From the cell containing the given text, extract its center point as (x, y) coordinate. 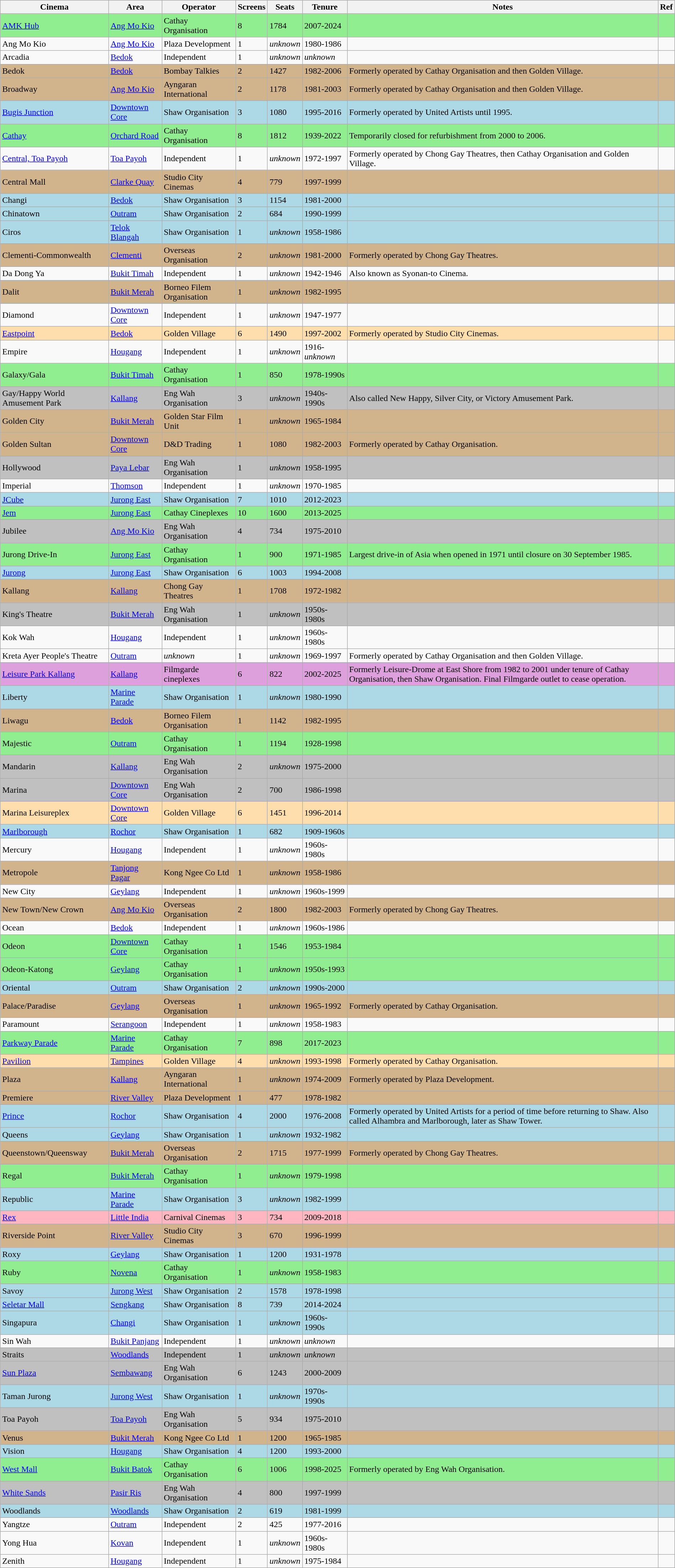
1928-1998 (325, 744)
10 (251, 513)
1243 (285, 1373)
1965-1984 (325, 421)
1993-2000 (325, 1451)
Cathay (54, 135)
898 (285, 1042)
739 (285, 1304)
Clementi-Commonwealth (54, 255)
1451 (285, 813)
1977-1999 (325, 1153)
2009-2018 (325, 1218)
700 (285, 790)
619 (285, 1511)
Imperial (54, 486)
1978-1990s (325, 375)
Vision (54, 1451)
2007-2024 (325, 26)
1178 (285, 89)
Regal (54, 1176)
1982-2006 (325, 71)
Jurong (54, 573)
Broadway (54, 89)
1965-1992 (325, 1006)
1993-1998 (325, 1061)
1916-unknown (325, 352)
Also known as Syonan-to Cinema. (503, 274)
1981-2003 (325, 89)
Liberty (54, 697)
477 (285, 1098)
1986-1998 (325, 790)
Singapura (54, 1323)
Formerly operated by Chong Gay Theatres, then Cathay Organisation and Golden Village. (503, 159)
779 (285, 181)
Cathay Cineplexes (199, 513)
682 (285, 831)
2017-2023 (325, 1042)
Palace/Paradise (54, 1006)
Majestic (54, 744)
1947-1977 (325, 315)
1975-1984 (325, 1561)
Chinatown (54, 213)
Temporarily closed for refurbishment from 2000 to 2006. (503, 135)
Kovan (135, 1543)
Yong Hua (54, 1543)
Tanjong Pagar (135, 872)
Taman Jurong (54, 1396)
1978-1982 (325, 1098)
1546 (285, 946)
Ref (666, 7)
Sin Wah (54, 1341)
1960s-1999 (325, 891)
1142 (285, 720)
1950s-1993 (325, 969)
Diamond (54, 315)
1995-2016 (325, 112)
850 (285, 375)
900 (285, 554)
1715 (285, 1153)
Little India (135, 1218)
West Mall (54, 1469)
1965-1985 (325, 1437)
Ocean (54, 928)
934 (285, 1419)
Formerly operated by Eng Wah Organisation. (503, 1469)
Republic (54, 1199)
Leisure Park Kallang (54, 674)
Operator (199, 7)
Telok Blangah (135, 232)
Central, Toa Payoh (54, 159)
Marlborough (54, 831)
Seats (285, 7)
1578 (285, 1291)
Zenith (54, 1561)
Golden Sultan (54, 444)
2012-2023 (325, 499)
670 (285, 1236)
1990-1999 (325, 213)
1994-2008 (325, 573)
1950s-1980s (325, 614)
Formerly operated by Studio City Cinemas. (503, 333)
5 (251, 1419)
Filmgarde cineplexes (199, 674)
Premiere (54, 1098)
White Sands (54, 1492)
Serangoon (135, 1024)
Eastpoint (54, 333)
1932-1982 (325, 1134)
Formerly operated by United Artists for a period of time before returning to Shaw. Also called Alhambra and Marlborough, later as Shaw Tower. (503, 1116)
Paramount (54, 1024)
1812 (285, 135)
1942-1946 (325, 274)
Metropole (54, 872)
Mandarin (54, 766)
Parkway Parade (54, 1042)
Hollywood (54, 468)
1977-2016 (325, 1525)
1972-1982 (325, 591)
JCube (54, 499)
1800 (285, 909)
1003 (285, 573)
1974-2009 (325, 1079)
Sembawang (135, 1373)
Queens (54, 1134)
800 (285, 1492)
Ruby (54, 1272)
Tampines (135, 1061)
Orchard Road (135, 135)
AMK Hub (54, 26)
2002-2025 (325, 674)
1978-1998 (325, 1291)
Roxy (54, 1254)
1982-1999 (325, 1199)
1975-2000 (325, 766)
Mercury (54, 850)
Formerly operated by Plaza Development. (503, 1079)
1972-1997 (325, 159)
1998-2025 (325, 1469)
Bugis Junction (54, 112)
Pasir Ris (135, 1492)
1971-1985 (325, 554)
Pavilion (54, 1061)
Odeon (54, 946)
Screens (251, 7)
Odeon-Katong (54, 969)
Liwagu (54, 720)
Formerly operated by United Artists until 1995. (503, 112)
822 (285, 674)
684 (285, 213)
2000 (285, 1116)
New City (54, 891)
1708 (285, 591)
Marina (54, 790)
1980-1990 (325, 697)
Paya Lebar (135, 468)
1154 (285, 200)
Notes (503, 7)
Golden City (54, 421)
1976-2008 (325, 1116)
1970s-1990s (325, 1396)
Tenure (325, 7)
Area (135, 7)
Plaza (54, 1079)
1997-2002 (325, 333)
New Town/New Crown (54, 909)
1969-1997 (325, 656)
1953-1984 (325, 946)
Rex (54, 1218)
Yangtze (54, 1525)
King's Theatre (54, 614)
425 (285, 1525)
1931-1978 (325, 1254)
1010 (285, 499)
Prince (54, 1116)
Queenstown/Queensway (54, 1153)
Da Dong Ya (54, 274)
1784 (285, 26)
Thomson (135, 486)
Largest drive-in of Asia when opened in 1971 until closure on 30 September 1985. (503, 554)
1939-2022 (325, 135)
2014-2024 (325, 1304)
Carnival Cinemas (199, 1218)
1600 (285, 513)
2013-2025 (325, 513)
Arcadia (54, 57)
Novena (135, 1272)
Empire (54, 352)
Clarke Quay (135, 181)
Savoy (54, 1291)
Jurong Drive-In (54, 554)
Dalit (54, 292)
Kreta Ayer People's Theatre (54, 656)
1427 (285, 71)
Bukit Batok (135, 1469)
1990s-2000 (325, 988)
1979-1998 (325, 1176)
Jem (54, 513)
Riverside Point (54, 1236)
Clementi (135, 255)
Sengkang (135, 1304)
1006 (285, 1469)
1960s-1986 (325, 928)
Jubilee (54, 531)
1958-1995 (325, 468)
Sun Plaza (54, 1373)
Cinema (54, 7)
Bombay Talkies (199, 71)
Oriental (54, 988)
Galaxy/Gala (54, 375)
1960s-1990s (325, 1323)
Golden Star Film Unit (199, 421)
Seletar Mall (54, 1304)
1194 (285, 744)
2000-2009 (325, 1373)
1940s-1990s (325, 398)
D&D Trading (199, 444)
Marina Leisureplex (54, 813)
Kok Wah (54, 638)
Ciros (54, 232)
1981-1999 (325, 1511)
Straits (54, 1355)
Central Mall (54, 181)
Gay/Happy World Amusement Park (54, 398)
1909-1960s (325, 831)
Bukit Panjang (135, 1341)
1970-1985 (325, 486)
Venus (54, 1437)
Also called New Happy, Silver City, or Victory Amusement Park. (503, 398)
1490 (285, 333)
Chong Gay Theatres (199, 591)
1980-1986 (325, 44)
1996-1999 (325, 1236)
1996-2014 (325, 813)
